Search for the cell housing the specified text and yield its (x, y) center coordinate. 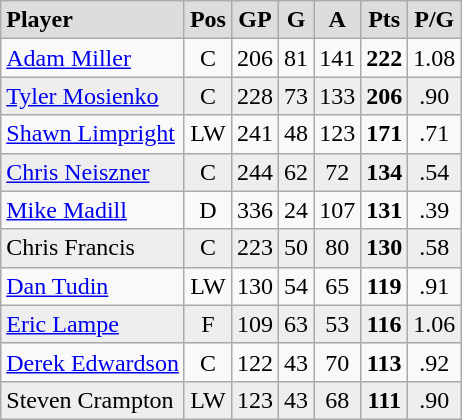
.92 (434, 362)
Chris Neiszner (93, 172)
.54 (434, 172)
222 (384, 58)
Pts (384, 20)
Dan Tudin (93, 286)
134 (384, 172)
228 (254, 96)
Derek Edwardson (93, 362)
1.08 (434, 58)
171 (384, 134)
68 (338, 400)
54 (296, 286)
113 (384, 362)
D (208, 210)
.58 (434, 248)
122 (254, 362)
141 (338, 58)
223 (254, 248)
72 (338, 172)
.39 (434, 210)
.91 (434, 286)
24 (296, 210)
63 (296, 324)
111 (384, 400)
48 (296, 134)
81 (296, 58)
GP (254, 20)
53 (338, 324)
80 (338, 248)
50 (296, 248)
1.06 (434, 324)
244 (254, 172)
241 (254, 134)
107 (338, 210)
119 (384, 286)
P/G (434, 20)
A (338, 20)
Player (93, 20)
F (208, 324)
.71 (434, 134)
62 (296, 172)
336 (254, 210)
Tyler Mosienko (93, 96)
109 (254, 324)
Steven Crampton (93, 400)
131 (384, 210)
Adam Miller (93, 58)
70 (338, 362)
Mike Madill (93, 210)
Eric Lampe (93, 324)
73 (296, 96)
Pos (208, 20)
116 (384, 324)
133 (338, 96)
Chris Francis (93, 248)
65 (338, 286)
G (296, 20)
Shawn Limpright (93, 134)
